Pinpoint the cell where the given text exists, returning its (X, Y) midpoint coordinate. 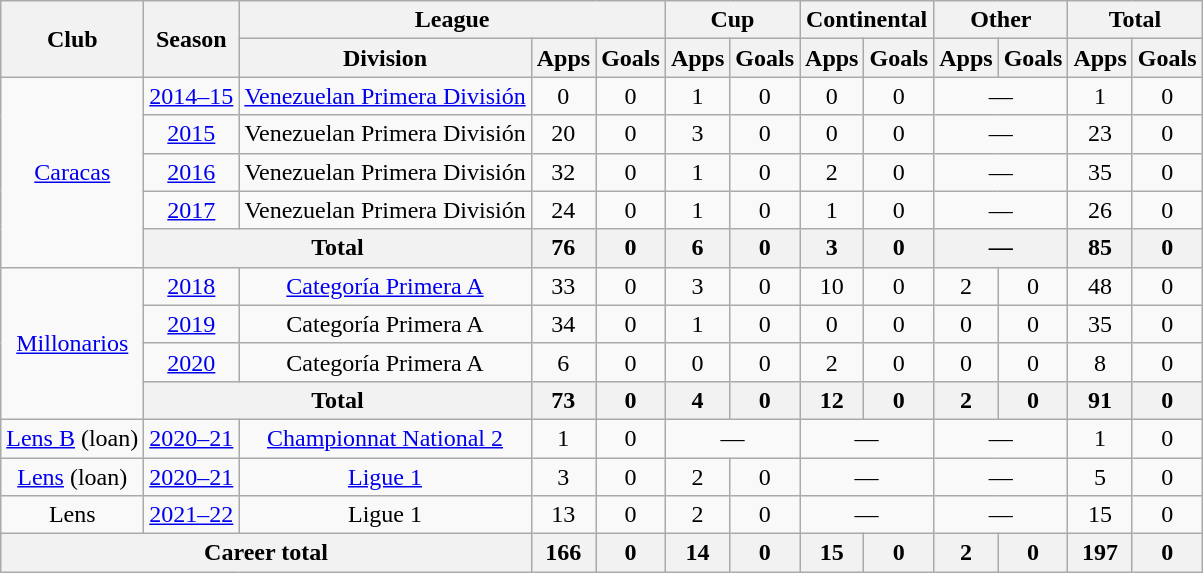
5 (1100, 477)
76 (563, 248)
Cup (732, 20)
Club (72, 39)
33 (563, 286)
2018 (192, 286)
2016 (192, 172)
12 (832, 400)
166 (563, 553)
85 (1100, 248)
Championnat National 2 (385, 438)
Division (385, 58)
34 (563, 324)
2014–15 (192, 96)
Season (192, 39)
Career total (266, 553)
Continental (867, 20)
2015 (192, 134)
2021–22 (192, 515)
32 (563, 172)
24 (563, 210)
23 (1100, 134)
4 (697, 400)
10 (832, 286)
26 (1100, 210)
Lens (loan) (72, 477)
2019 (192, 324)
2020 (192, 362)
73 (563, 400)
14 (697, 553)
Other (1001, 20)
League (452, 20)
8 (1100, 362)
Millonarios (72, 343)
20 (563, 134)
Lens B (loan) (72, 438)
48 (1100, 286)
13 (563, 515)
91 (1100, 400)
Lens (72, 515)
2017 (192, 210)
Caracas (72, 172)
197 (1100, 553)
